Capture the cell that displays the provided text and extract its [x, y] central coordinate. 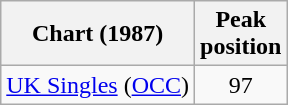
Chart (1987) [98, 34]
UK Singles (OCC) [98, 85]
Peakposition [241, 34]
97 [241, 85]
